From the cell containing the given text, extract its center point as (x, y) coordinate. 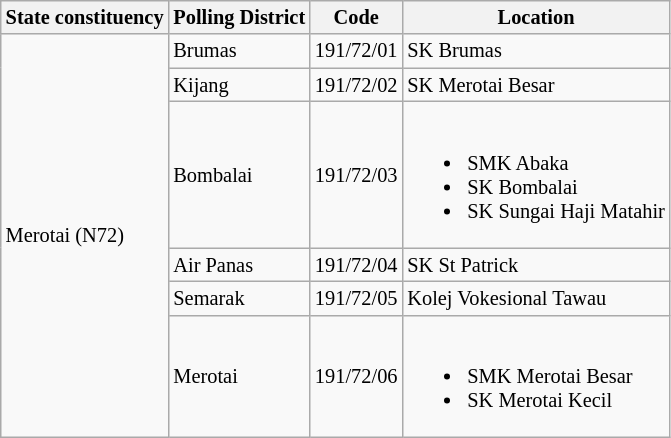
Brumas (239, 51)
Merotai (239, 376)
191/72/05 (356, 298)
Air Panas (239, 265)
Semarak (239, 298)
Kijang (239, 85)
SK St Patrick (536, 265)
SK Brumas (536, 51)
Kolej Vokesional Tawau (536, 298)
SMK Merotai BesarSK Merotai Kecil (536, 376)
191/72/02 (356, 85)
SK Merotai Besar (536, 85)
State constituency (85, 17)
Bombalai (239, 174)
191/72/03 (356, 174)
Code (356, 17)
191/72/06 (356, 376)
Polling District (239, 17)
SMK AbakaSK BombalaiSK Sungai Haji Matahir (536, 174)
191/72/01 (356, 51)
Merotai (N72) (85, 236)
Location (536, 17)
191/72/04 (356, 265)
